Extract the (X, Y) coordinate from the center of the cell holding the provided text.  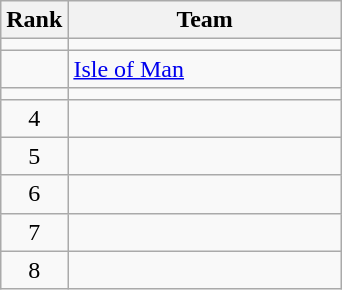
5 (34, 156)
Isle of Man (205, 69)
4 (34, 118)
8 (34, 270)
Team (205, 20)
Rank (34, 20)
6 (34, 194)
7 (34, 232)
